Locate the cell with the specified text and output its (x, y) center coordinate. 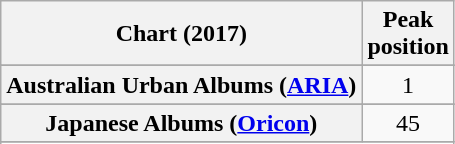
45 (408, 123)
Chart (2017) (182, 34)
Peak position (408, 34)
Australian Urban Albums (ARIA) (182, 85)
Japanese Albums (Oricon) (182, 123)
1 (408, 85)
